Search for the cell housing the specified text and yield its (x, y) center coordinate. 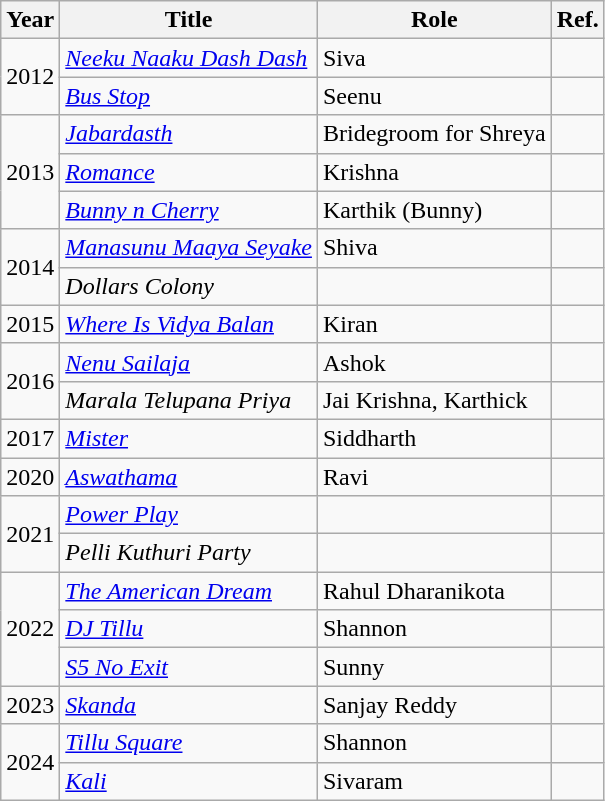
Jabardasth (189, 134)
Skanda (189, 705)
Romance (189, 172)
Jai Krishna, Karthick (434, 400)
Sunny (434, 667)
Bridegroom for Shreya (434, 134)
Ravi (434, 477)
2016 (30, 381)
Karthik (Bunny) (434, 210)
Rahul Dharanikota (434, 591)
Marala Telupana Priya (189, 400)
Krishna (434, 172)
Tillu Square (189, 743)
Bus Stop (189, 96)
Dollars Colony (189, 286)
Manasunu Maaya Seyake (189, 248)
S5 No Exit (189, 667)
Nenu Sailaja (189, 362)
Sanjay Reddy (434, 705)
Aswathama (189, 477)
Seenu (434, 96)
2014 (30, 267)
2015 (30, 324)
Pelli Kuthuri Party (189, 553)
Siddharth (434, 438)
Mister (189, 438)
2012 (30, 77)
Siva (434, 58)
Ashok (434, 362)
2017 (30, 438)
Kiran (434, 324)
The American Dream (189, 591)
2021 (30, 534)
Shiva (434, 248)
2022 (30, 629)
Power Play (189, 515)
Neeku Naaku Dash Dash (189, 58)
Role (434, 20)
2024 (30, 762)
Title (189, 20)
2023 (30, 705)
Year (30, 20)
2020 (30, 477)
Bunny n Cherry (189, 210)
2013 (30, 172)
DJ Tillu (189, 629)
Kali (189, 781)
Ref. (578, 20)
Where Is Vidya Balan (189, 324)
Sivaram (434, 781)
